Output the (x, y) coordinate of the center of the cell containing the given text.  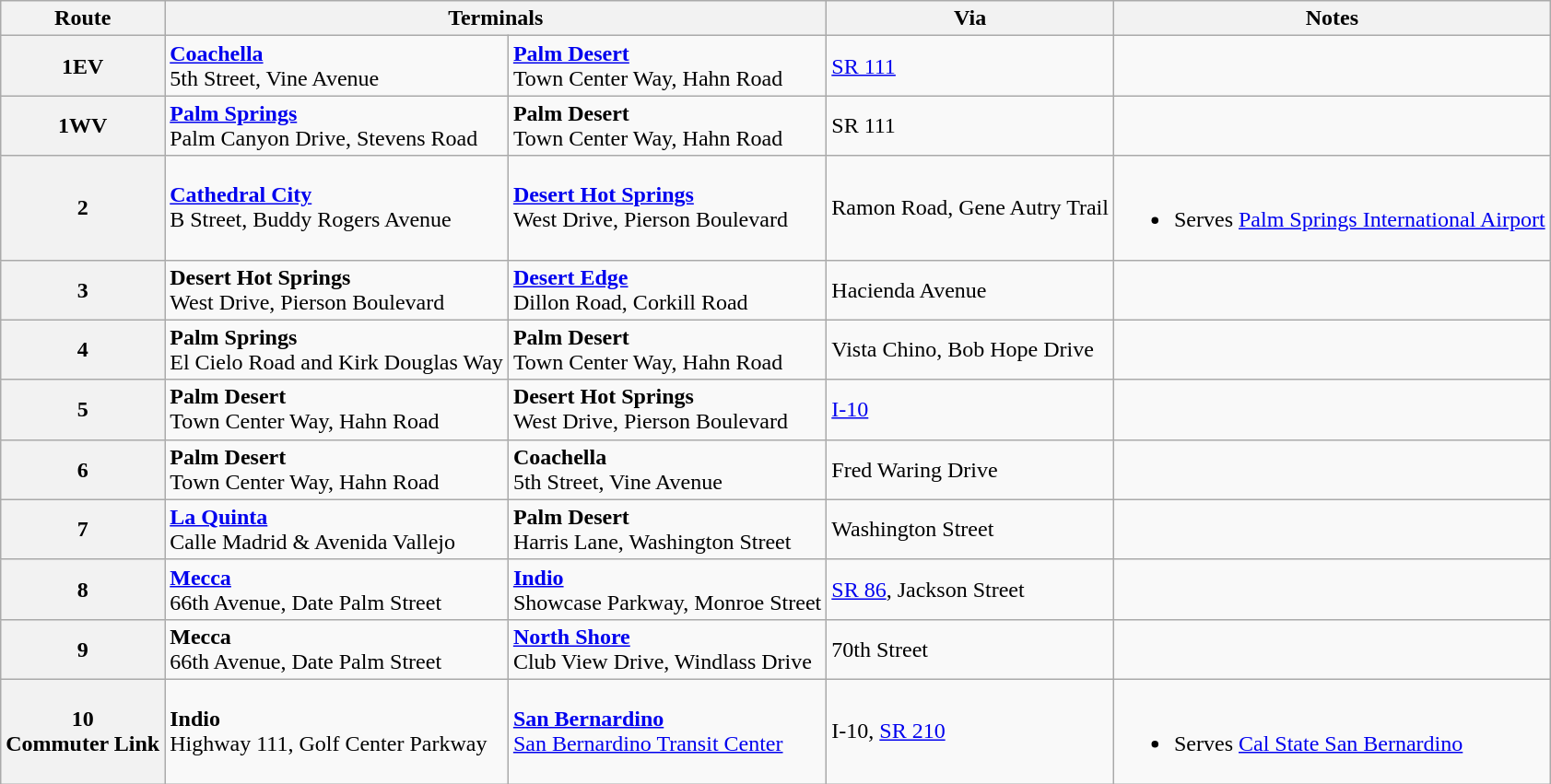
Washington Street (970, 529)
Hacienda Avenue (970, 289)
4 (83, 350)
Fred Waring Drive (970, 470)
7 (83, 529)
2 (83, 208)
5 (83, 409)
Palm SpringsEl Cielo Road and Kirk Douglas Way (337, 350)
Terminals (496, 18)
Desert EdgeDillon Road, Corkill Road (667, 289)
IndioHighway 111, Golf Center Parkway (337, 731)
Vista Chino, Bob Hope Drive (970, 350)
1WV (83, 125)
La QuintaCalle Madrid & Avenida Vallejo (337, 529)
Palm DesertHarris Lane, Washington Street (667, 529)
SR 86, Jackson Street (970, 590)
I-10, SR 210 (970, 731)
Serves Cal State San Bernardino (1332, 731)
San BernardinoSan Bernardino Transit Center (667, 731)
1EV (83, 66)
10Commuter Link (83, 731)
Ramon Road, Gene Autry Trail (970, 208)
IndioShowcase Parkway, Monroe Street (667, 590)
Serves Palm Springs International Airport (1332, 208)
Palm SpringsPalm Canyon Drive, Stevens Road (337, 125)
8 (83, 590)
6 (83, 470)
North ShoreClub View Drive, Windlass Drive (667, 649)
Cathedral CityB Street, Buddy Rogers Avenue (337, 208)
Notes (1332, 18)
I-10 (970, 409)
Route (83, 18)
70th Street (970, 649)
3 (83, 289)
9 (83, 649)
Via (970, 18)
